Return the (X, Y) coordinate for the center point of the cell that contains the specified text.  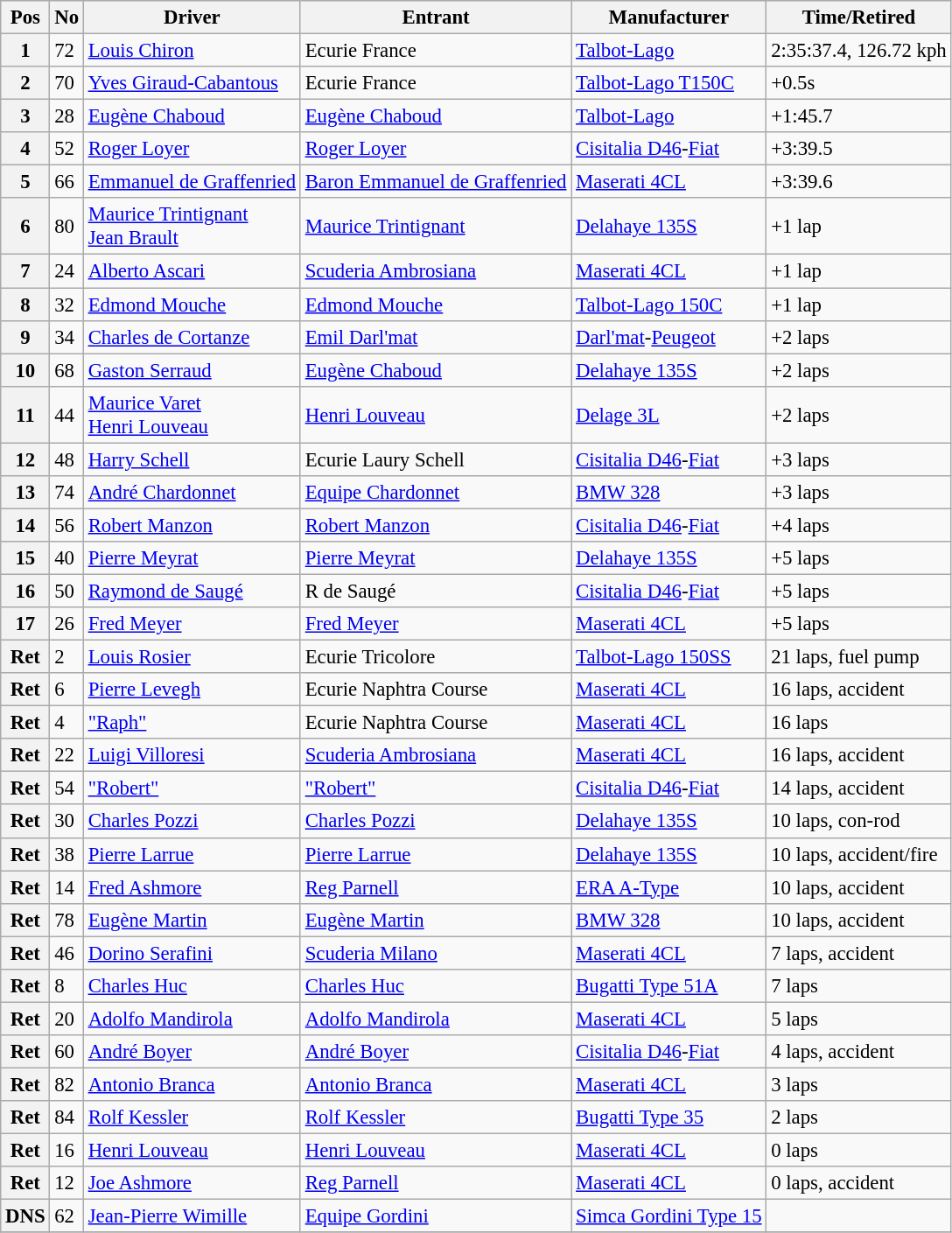
5 (25, 182)
Time/Retired (859, 18)
17 (25, 624)
78 (66, 920)
14 laps, accident (859, 788)
No (66, 18)
38 (66, 854)
Charles de Cortanze (192, 337)
50 (66, 591)
+0.5s (859, 83)
24 (66, 271)
Delage 3L (668, 415)
1 (25, 51)
Dorino Serafini (192, 953)
Alberto Ascari (192, 271)
+1:45.7 (859, 116)
9 (25, 337)
20 (66, 1019)
15 (25, 558)
52 (66, 149)
Louis Rosier (192, 657)
40 (66, 558)
Talbot-Lago T150C (668, 83)
Emil Darl'mat (436, 337)
7 (25, 271)
Fred Ashmore (192, 887)
Simca Gordini Type 15 (668, 1216)
Maurice Varet Henri Louveau (192, 415)
10 laps, accident/fire (859, 854)
Gaston Serraud (192, 370)
2:35:37.4, 126.72 kph (859, 51)
Luigi Villoresi (192, 755)
Pierre Levegh (192, 690)
Darl'mat-Peugeot (668, 337)
Ecurie Tricolore (436, 657)
28 (66, 116)
46 (66, 953)
ERA A-Type (668, 887)
Bugatti Type 35 (668, 1117)
13 (25, 493)
R de Saugé (436, 591)
16 laps (859, 723)
André Chardonnet (192, 493)
0 laps, accident (859, 1183)
Emmanuel de Graffenried (192, 182)
66 (66, 182)
48 (66, 459)
+3:39.6 (859, 182)
5 laps (859, 1019)
70 (66, 83)
Jean-Pierre Wimille (192, 1216)
Driver (192, 18)
84 (66, 1117)
7 laps (859, 986)
Maurice Trintignant (436, 226)
Louis Chiron (192, 51)
44 (66, 415)
DNS (25, 1216)
74 (66, 493)
Pos (25, 18)
34 (66, 337)
Baron Emmanuel de Graffenried (436, 182)
80 (66, 226)
Joe Ashmore (192, 1183)
0 laps (859, 1151)
60 (66, 1052)
72 (66, 51)
Scuderia Milano (436, 953)
"Raph" (192, 723)
Bugatti Type 51A (668, 986)
Ecurie Laury Schell (436, 459)
10 laps, con-rod (859, 822)
Yves Giraud-Cabantous (192, 83)
56 (66, 525)
26 (66, 624)
Talbot-Lago 150SS (668, 657)
2 laps (859, 1117)
Maurice Trintignant Jean Brault (192, 226)
Equipe Chardonnet (436, 493)
Entrant (436, 18)
3 laps (859, 1084)
62 (66, 1216)
10 (25, 370)
Equipe Gordini (436, 1216)
21 laps, fuel pump (859, 657)
68 (66, 370)
Manufacturer (668, 18)
Harry Schell (192, 459)
+3:39.5 (859, 149)
+4 laps (859, 525)
54 (66, 788)
3 (25, 116)
82 (66, 1084)
4 laps, accident (859, 1052)
22 (66, 755)
7 laps, accident (859, 953)
32 (66, 305)
30 (66, 822)
Talbot-Lago 150C (668, 305)
Raymond de Saugé (192, 591)
11 (25, 415)
